Extract the [X, Y] coordinate from the center of the cell holding the provided text.  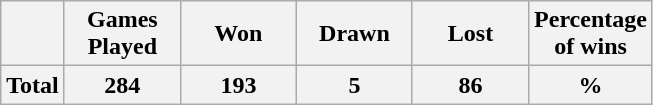
Games Played [122, 34]
Won [238, 34]
86 [470, 85]
Total [33, 85]
284 [122, 85]
5 [354, 85]
Percentage of wins [591, 34]
Lost [470, 34]
% [591, 85]
Drawn [354, 34]
193 [238, 85]
